Search for the cell housing the specified text and yield its (x, y) center coordinate. 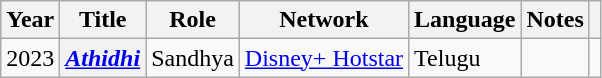
Role (193, 20)
Sandhya (193, 58)
2023 (30, 58)
Network (324, 20)
Title (103, 20)
Year (30, 20)
Disney+ Hotstar (324, 58)
Notes (555, 20)
Language (465, 20)
Telugu (465, 58)
Athidhi (103, 58)
